Pinpoint the cell where the given text exists, returning its [X, Y] midpoint coordinate. 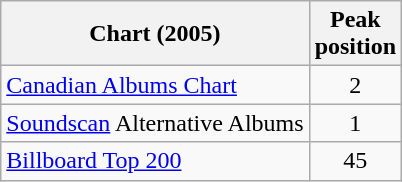
Soundscan Alternative Albums [155, 123]
Chart (2005) [155, 34]
Peakposition [355, 34]
Canadian Albums Chart [155, 85]
Billboard Top 200 [155, 161]
1 [355, 123]
2 [355, 85]
45 [355, 161]
